Find where the given text appears and provide that cell's center as [x, y] coordinate. 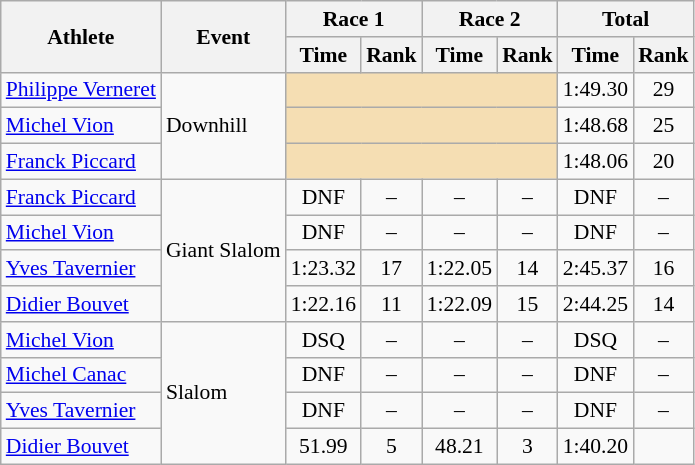
29 [664, 90]
2:45.37 [596, 269]
1:22.16 [324, 304]
Giant Slalom [224, 250]
1:23.32 [324, 269]
Slalom [224, 393]
Total [626, 19]
Event [224, 36]
48.21 [460, 447]
1:22.05 [460, 269]
Philippe Verneret [81, 90]
2:44.25 [596, 304]
51.99 [324, 447]
Downhill [224, 126]
25 [664, 126]
1:49.30 [596, 90]
1:48.68 [596, 126]
5 [392, 447]
16 [664, 269]
1:40.20 [596, 447]
1:48.06 [596, 162]
11 [392, 304]
15 [528, 304]
Race 1 [354, 19]
20 [664, 162]
Athlete [81, 36]
3 [528, 447]
Race 2 [490, 19]
17 [392, 269]
1:22.09 [460, 304]
Michel Canac [81, 375]
